Locate the cell with the specified text and output its (X, Y) center coordinate. 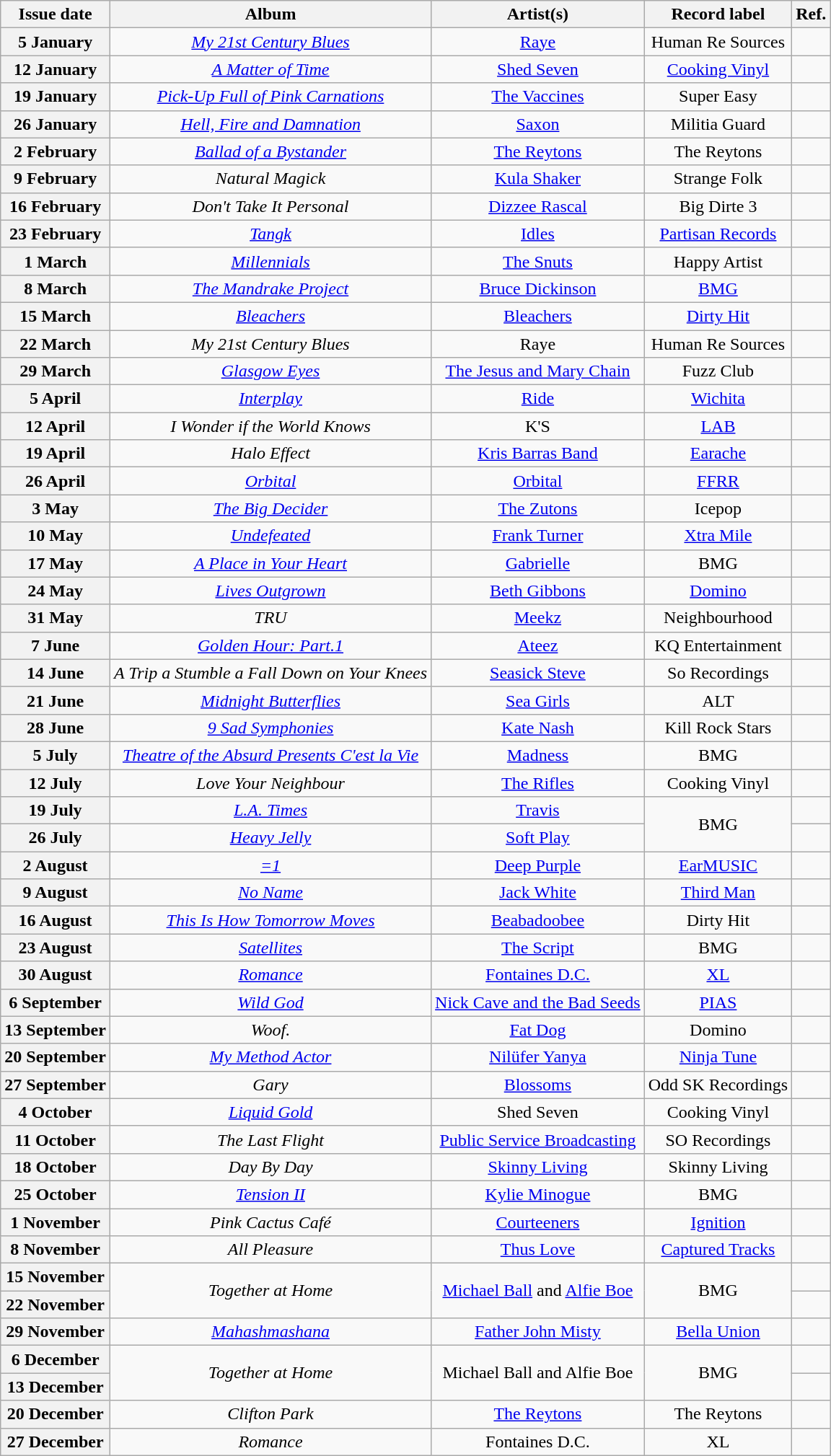
Issue date (56, 14)
So Recordings (718, 673)
Clifton Park (270, 1414)
Pink Cactus Café (270, 1222)
1 March (56, 261)
13 September (56, 1030)
Kris Barras Band (538, 454)
Don't Take It Personal (270, 206)
Big Dirte 3 (718, 206)
8 March (56, 288)
19 January (56, 97)
17 May (56, 563)
LAB (718, 426)
20 December (56, 1414)
Idles (538, 234)
Artist(s) (538, 14)
29 November (56, 1332)
Ref. (811, 14)
4 October (56, 1112)
Partisan Records (718, 234)
FFRR (718, 481)
16 August (56, 920)
Happy Artist (718, 261)
Public Service Broadcasting (538, 1139)
Wild God (270, 1002)
Day By Day (270, 1167)
All Pleasure (270, 1250)
Ride (538, 399)
TRU (270, 618)
Natural Magick (270, 179)
27 September (56, 1085)
23 August (56, 948)
28 June (56, 728)
Frank Turner (538, 536)
Nick Cave and the Bad Seeds (538, 1002)
2 February (56, 151)
10 May (56, 536)
31 May (56, 618)
Pick-Up Full of Pink Carnations (270, 97)
Woof. (270, 1030)
Father John Misty (538, 1332)
Gabrielle (538, 563)
Halo Effect (270, 454)
Kill Rock Stars (718, 728)
Record label (718, 14)
Captured Tracks (718, 1250)
13 December (56, 1387)
23 February (56, 234)
Meekz (538, 618)
The Last Flight (270, 1139)
11 October (56, 1139)
Liquid Gold (270, 1112)
Super Easy (718, 97)
12 January (56, 69)
Millennials (270, 261)
Glasgow Eyes (270, 371)
KQ Entertainment (718, 645)
15 March (56, 316)
Album (270, 14)
Beabadoobee (538, 920)
Third Man (718, 893)
3 May (56, 508)
The Zutons (538, 508)
Undefeated (270, 536)
Ballad of a Bystander (270, 151)
The Big Decider (270, 508)
5 April (56, 399)
Gary (270, 1085)
6 September (56, 1002)
Lives Outgrown (270, 591)
My Method Actor (270, 1057)
Strange Folk (718, 179)
7 June (56, 645)
19 April (56, 454)
Earache (718, 454)
16 February (56, 206)
9 Sad Symphonies (270, 728)
Tangk (270, 234)
The Vaccines (538, 97)
14 June (56, 673)
Theatre of the Absurd Presents C'est la Vie (270, 755)
15 November (56, 1277)
Blossoms (538, 1085)
Xtra Mile (718, 536)
Kate Nash (538, 728)
27 December (56, 1442)
25 October (56, 1194)
The Rifles (538, 782)
Soft Play (538, 838)
The Snuts (538, 261)
Fuzz Club (718, 371)
ALT (718, 700)
Militia Guard (718, 124)
Ignition (718, 1222)
26 July (56, 838)
19 July (56, 811)
Satellites (270, 948)
Love Your Neighbour (270, 782)
Saxon (538, 124)
=1 (270, 865)
A Trip a Stumble a Fall Down on Your Knees (270, 673)
A Place in Your Heart (270, 563)
PIAS (718, 1002)
Golden Hour: Part.1 (270, 645)
Jack White (538, 893)
I Wonder if the World Knows (270, 426)
Odd SK Recordings (718, 1085)
Kylie Minogue (538, 1194)
Tension II (270, 1194)
Nilüfer Yanya (538, 1057)
29 March (56, 371)
Interplay (270, 399)
8 November (56, 1250)
No Name (270, 893)
K'S (538, 426)
Deep Purple (538, 865)
EarMUSIC (718, 865)
Madness (538, 755)
26 January (56, 124)
Midnight Butterflies (270, 700)
Beth Gibbons (538, 591)
Fat Dog (538, 1030)
The Jesus and Mary Chain (538, 371)
The Script (538, 948)
Wichita (718, 399)
Sea Girls (538, 700)
9 August (56, 893)
Hell, Fire and Damnation (270, 124)
Dizzee Rascal (538, 206)
Heavy Jelly (270, 838)
1 November (56, 1222)
2 August (56, 865)
12 April (56, 426)
Travis (538, 811)
22 March (56, 344)
26 April (56, 481)
5 January (56, 42)
Neighbourhood (718, 618)
5 July (56, 755)
A Matter of Time (270, 69)
Kula Shaker (538, 179)
Ateez (538, 645)
9 February (56, 179)
Seasick Steve (538, 673)
Icepop (718, 508)
SO Recordings (718, 1139)
Thus Love (538, 1250)
6 December (56, 1359)
18 October (56, 1167)
L.A. Times (270, 811)
30 August (56, 975)
Ninja Tune (718, 1057)
The Mandrake Project (270, 288)
22 November (56, 1305)
21 June (56, 700)
24 May (56, 591)
12 July (56, 782)
20 September (56, 1057)
Mahashmashana (270, 1332)
Bella Union (718, 1332)
Bruce Dickinson (538, 288)
This Is How Tomorrow Moves (270, 920)
Courteeners (538, 1222)
